Output the [X, Y] coordinate of the center of the cell containing the given text.  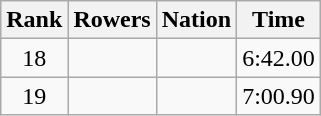
6:42.00 [279, 58]
Rowers [112, 20]
Nation [196, 20]
19 [34, 96]
Time [279, 20]
18 [34, 58]
7:00.90 [279, 96]
Rank [34, 20]
